Locate the cell with the specified text and output its [X, Y] center coordinate. 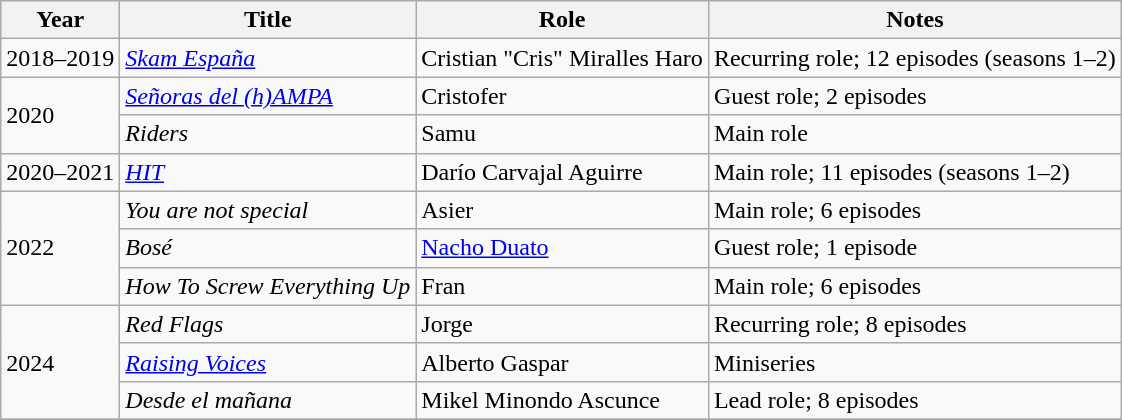
Role [562, 20]
Bosé [268, 248]
Señoras del (h)AMPA [268, 96]
Darío Carvajal Aguirre [562, 172]
2022 [60, 248]
2018–2019 [60, 58]
HIT [268, 172]
Mikel Minondo Ascunce [562, 400]
Skam España [268, 58]
2024 [60, 362]
Red Flags [268, 324]
Raising Voices [268, 362]
Lead role; 8 episodes [914, 400]
Guest role; 2 episodes [914, 96]
Cristofer [562, 96]
Desde el mañana [268, 400]
Recurring role; 8 episodes [914, 324]
You are not special [268, 210]
Nacho Duato [562, 248]
Fran [562, 286]
Main role [914, 134]
Samu [562, 134]
Cristian "Cris" Miralles Haro [562, 58]
2020 [60, 115]
Guest role; 1 episode [914, 248]
2020–2021 [60, 172]
Jorge [562, 324]
Notes [914, 20]
Year [60, 20]
Asier [562, 210]
Miniseries [914, 362]
Title [268, 20]
Riders [268, 134]
Recurring role; 12 episodes (seasons 1–2) [914, 58]
Alberto Gaspar [562, 362]
How To Screw Everything Up [268, 286]
Main role; 11 episodes (seasons 1–2) [914, 172]
